Locate the cell with the specified text and output its [x, y] center coordinate. 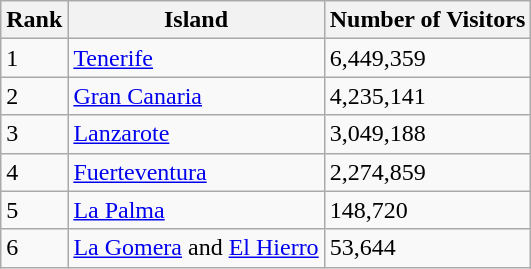
Rank [34, 20]
Number of Visitors [428, 20]
6 [34, 248]
6,449,359 [428, 58]
4 [34, 172]
3,049,188 [428, 134]
Island [196, 20]
Tenerife [196, 58]
La Gomera and El Hierro [196, 248]
2 [34, 96]
3 [34, 134]
2,274,859 [428, 172]
1 [34, 58]
Gran Canaria [196, 96]
53,644 [428, 248]
La Palma [196, 210]
5 [34, 210]
4,235,141 [428, 96]
Fuerteventura [196, 172]
148,720 [428, 210]
Lanzarote [196, 134]
